Provide the [x, y] coordinate of the cell's center where the given text is located.  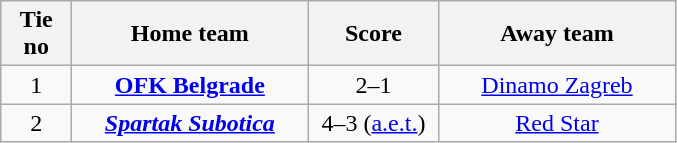
Score [374, 34]
1 [36, 85]
Home team [190, 34]
2 [36, 123]
Spartak Subotica [190, 123]
Tie no [36, 34]
Red Star [557, 123]
Dinamo Zagreb [557, 85]
2–1 [374, 85]
Away team [557, 34]
4–3 (a.e.t.) [374, 123]
OFK Belgrade [190, 85]
